Find where the given text appears and provide that cell's center as (x, y) coordinate. 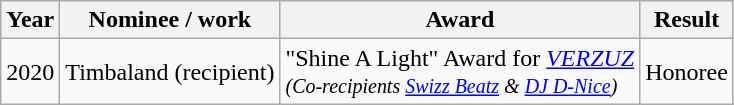
Award (460, 20)
Honoree (687, 72)
2020 (30, 72)
Timbaland (recipient) (170, 72)
Result (687, 20)
"Shine A Light" Award for VERZUZ(Co-recipients Swizz Beatz & DJ D-Nice) (460, 72)
Nominee / work (170, 20)
Year (30, 20)
